Detect which cell encompasses the target text, then output its (X, Y) center coordinate. 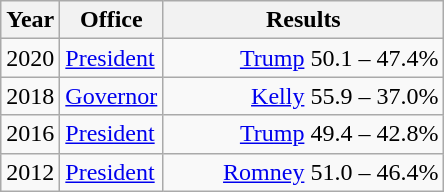
2012 (30, 172)
2020 (30, 58)
Year (30, 20)
Governor (112, 96)
Trump 50.1 – 47.4% (304, 58)
Romney 51.0 – 46.4% (304, 172)
Office (112, 20)
2016 (30, 134)
2018 (30, 96)
Results (304, 20)
Kelly 55.9 – 37.0% (304, 96)
Trump 49.4 – 42.8% (304, 134)
